From the cell containing the given text, extract its center point as (X, Y) coordinate. 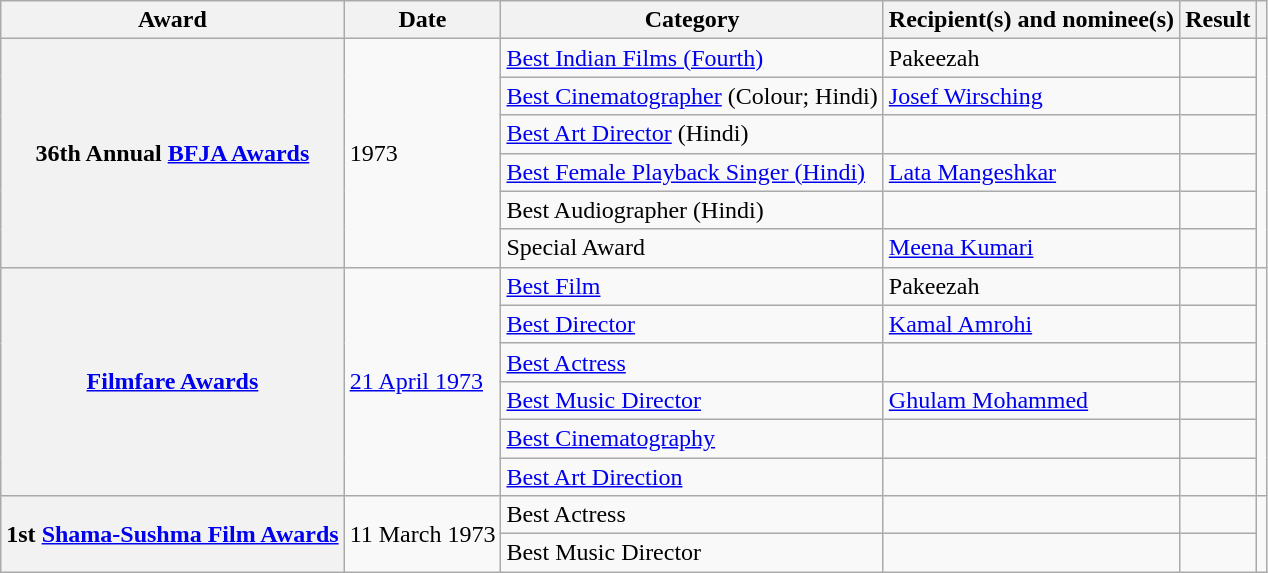
21 April 1973 (422, 381)
Result (1218, 20)
Best Film (692, 286)
Special Award (692, 248)
Kamal Amrohi (1031, 324)
Meena Kumari (1031, 248)
Best Indian Films (Fourth) (692, 58)
Best Art Director (Hindi) (692, 134)
1973 (422, 153)
Lata Mangeshkar (1031, 172)
1st Shama-Sushma Film Awards (172, 534)
Ghulam Mohammed (1031, 400)
Filmfare Awards (172, 381)
Recipient(s) and nominee(s) (1031, 20)
Best Art Direction (692, 477)
Best Cinematography (692, 438)
Category (692, 20)
36th Annual BFJA Awards (172, 153)
Date (422, 20)
Best Cinematographer (Colour; Hindi) (692, 96)
Best Female Playback Singer (Hindi) (692, 172)
11 March 1973 (422, 534)
Best Audiographer (Hindi) (692, 210)
Best Director (692, 324)
Award (172, 20)
Josef Wirsching (1031, 96)
